Scan for the cell matching the given text and deliver its [X, Y] coordinate at center. 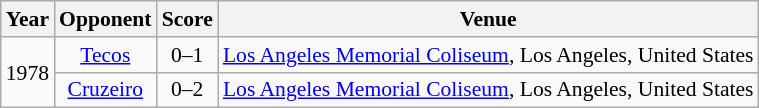
1978 [28, 72]
Cruzeiro [106, 90]
Tecos [106, 55]
0–2 [188, 90]
Venue [488, 19]
0–1 [188, 55]
Year [28, 19]
Score [188, 19]
Opponent [106, 19]
